Return [x, y] of the center of cell containing provided text 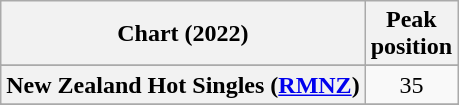
Peakposition [411, 34]
New Zealand Hot Singles (RMNZ) [183, 85]
35 [411, 85]
Chart (2022) [183, 34]
